Detect which cell encompasses the target text, then output its [x, y] center coordinate. 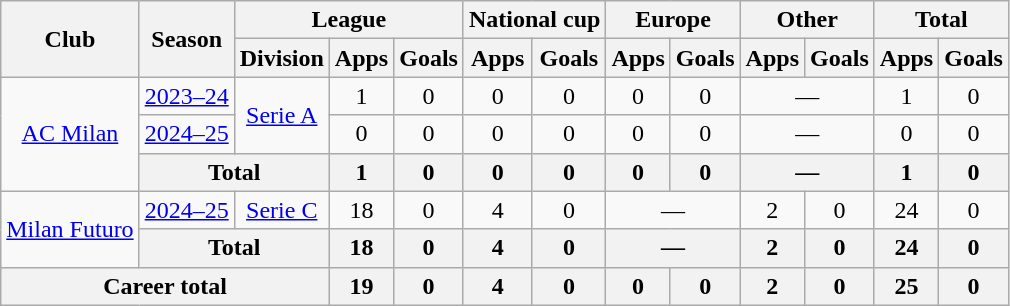
19 [361, 286]
2023–24 [186, 96]
Career total [166, 286]
AC Milan [70, 134]
Serie C [282, 210]
League [348, 20]
Season [186, 39]
Milan Futuro [70, 229]
Division [282, 58]
Other [807, 20]
25 [906, 286]
Serie A [282, 115]
Europe [673, 20]
Club [70, 39]
National cup [534, 20]
